Provide the [x, y] coordinate of the cell's center where the given text is located.  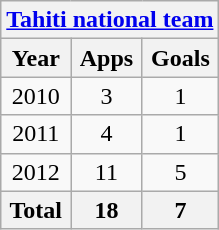
2011 [36, 134]
Apps [106, 58]
2010 [36, 96]
18 [106, 210]
5 [180, 172]
3 [106, 96]
11 [106, 172]
Goals [180, 58]
Tahiti national team [110, 20]
2012 [36, 172]
Year [36, 58]
7 [180, 210]
4 [106, 134]
Total [36, 210]
